Search for the cell housing the specified text and yield its (x, y) center coordinate. 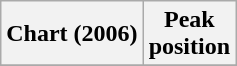
Chart (2006) (72, 34)
Peak position (189, 34)
